Locate the cell with the specified text and output its (x, y) center coordinate. 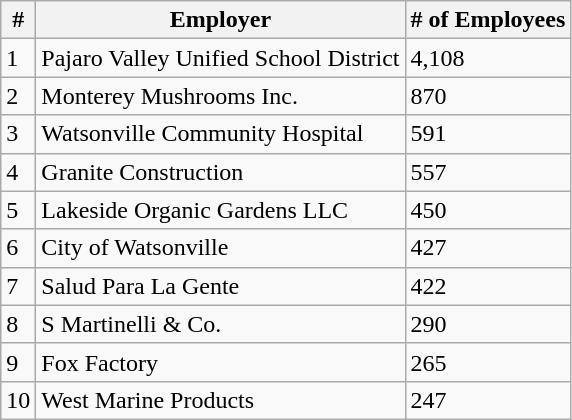
5 (18, 210)
6 (18, 248)
Salud Para La Gente (220, 286)
1 (18, 58)
City of Watsonville (220, 248)
2 (18, 96)
Fox Factory (220, 362)
Lakeside Organic Gardens LLC (220, 210)
West Marine Products (220, 400)
# (18, 20)
247 (488, 400)
10 (18, 400)
557 (488, 172)
Granite Construction (220, 172)
9 (18, 362)
# of Employees (488, 20)
4,108 (488, 58)
290 (488, 324)
422 (488, 286)
591 (488, 134)
4 (18, 172)
S Martinelli & Co. (220, 324)
450 (488, 210)
Employer (220, 20)
427 (488, 248)
Monterey Mushrooms Inc. (220, 96)
Watsonville Community Hospital (220, 134)
Pajaro Valley Unified School District (220, 58)
265 (488, 362)
3 (18, 134)
8 (18, 324)
7 (18, 286)
870 (488, 96)
